Pinpoint the cell where the given text exists, returning its (X, Y) midpoint coordinate. 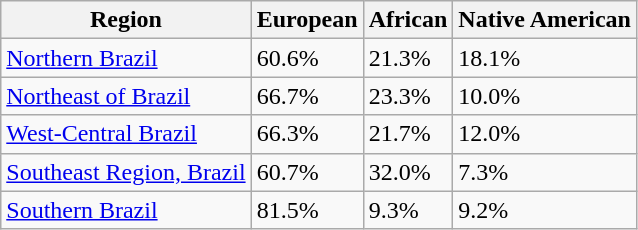
Northern Brazil (126, 58)
10.0% (545, 96)
18.1% (545, 58)
60.7% (307, 172)
66.3% (307, 134)
West-Central Brazil (126, 134)
12.0% (545, 134)
Region (126, 20)
66.7% (307, 96)
Northeast of Brazil (126, 96)
European (307, 20)
21.7% (408, 134)
32.0% (408, 172)
Southeast Region, Brazil (126, 172)
9.2% (545, 210)
9.3% (408, 210)
Southern Brazil (126, 210)
81.5% (307, 210)
21.3% (408, 58)
Native American (545, 20)
7.3% (545, 172)
African (408, 20)
23.3% (408, 96)
60.6% (307, 58)
